Capture the cell that displays the provided text and extract its [x, y] central coordinate. 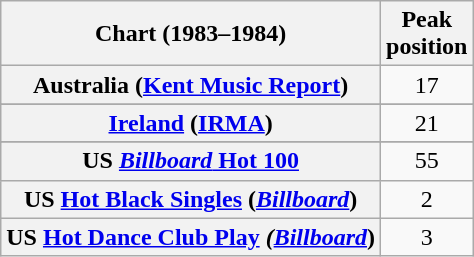
US Hot Dance Club Play (Billboard) [191, 237]
US Billboard Hot 100 [191, 161]
Australia (Kent Music Report) [191, 85]
17 [427, 85]
Chart (1983–1984) [191, 34]
3 [427, 237]
21 [427, 123]
2 [427, 199]
Peakposition [427, 34]
US Hot Black Singles (Billboard) [191, 199]
55 [427, 161]
Ireland (IRMA) [191, 123]
